Determine the (X, Y) coordinate at the center of the cell enclosing the given text.  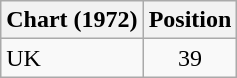
Chart (1972) (72, 20)
39 (190, 58)
Position (190, 20)
UK (72, 58)
